For the text-containing cell, return its midpoint in [x, y] coordinate format. 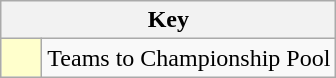
Key [168, 20]
Teams to Championship Pool [189, 58]
